From the cell containing the given text, extract its center point as [x, y] coordinate. 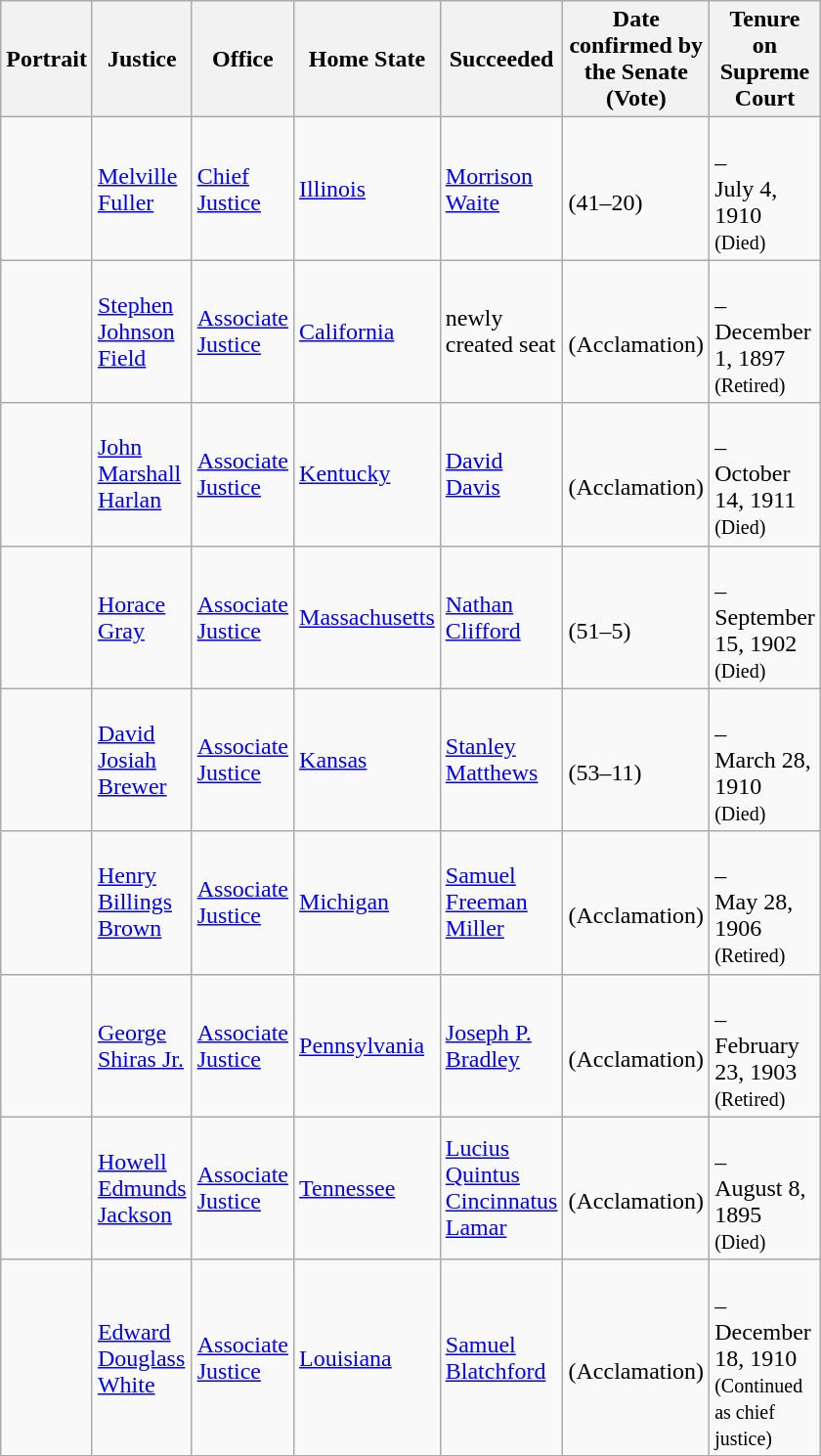
Melville Fuller [142, 189]
–February 23, 1903(Retired) [765, 1045]
George Shiras Jr. [142, 1045]
Home State [367, 59]
newly created seat [501, 331]
–December 1, 1897(Retired) [765, 331]
Office [242, 59]
(41–20) [636, 189]
–December 18, 1910(Continued as chief justice) [765, 1357]
David Josiah Brewer [142, 760]
Michigan [367, 903]
David Davis [501, 474]
Stanley Matthews [501, 760]
Nathan Clifford [501, 617]
–August 8, 1895(Died) [765, 1188]
Lucius Quintus Cincinnatus Lamar [501, 1188]
Samuel Blatchford [501, 1357]
Tennessee [367, 1188]
Kentucky [367, 474]
(51–5) [636, 617]
Justice [142, 59]
–October 14, 1911(Died) [765, 474]
Samuel Freeman Miller [501, 903]
Massachusetts [367, 617]
Stephen Johnson Field [142, 331]
Henry Billings Brown [142, 903]
Howell Edmunds Jackson [142, 1188]
California [367, 331]
Portrait [47, 59]
Joseph P. Bradley [501, 1045]
Pennsylvania [367, 1045]
(53–11) [636, 760]
–July 4, 1910(Died) [765, 189]
Edward Douglass White [142, 1357]
Horace Gray [142, 617]
–September 15, 1902(Died) [765, 617]
Morrison Waite [501, 189]
Kansas [367, 760]
Chief Justice [242, 189]
Tenure on Supreme Court [765, 59]
John Marshall Harlan [142, 474]
Illinois [367, 189]
Date confirmed by the Senate(Vote) [636, 59]
Succeeded [501, 59]
–March 28, 1910(Died) [765, 760]
–May 28, 1906(Retired) [765, 903]
Louisiana [367, 1357]
